Detect which cell encompasses the target text, then output its (X, Y) center coordinate. 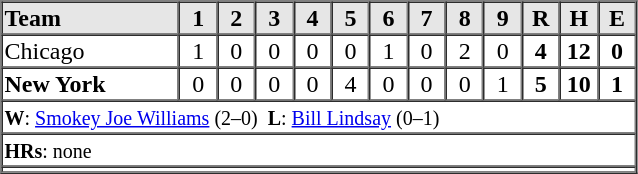
R (541, 18)
3 (274, 18)
9 (503, 18)
8 (465, 18)
H (579, 18)
7 (427, 18)
Team (91, 18)
HRs: none (319, 150)
E (617, 18)
W: Smokey Joe Williams (2–0) L: Bill Lindsay (0–1) (319, 116)
New York (91, 84)
Chicago (91, 50)
10 (579, 84)
12 (579, 50)
6 (388, 18)
